Return the [x, y] coordinate for the center point of the cell that contains the specified text.  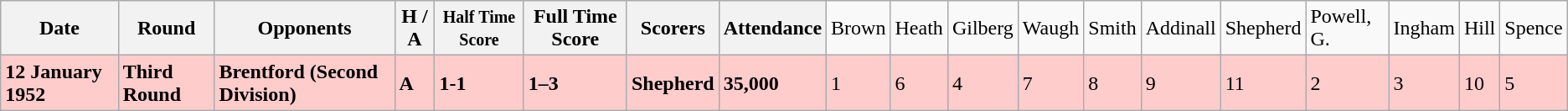
H / A [415, 29]
Waugh [1050, 29]
10 [1479, 82]
Attendance [772, 29]
1 [859, 82]
5 [1534, 82]
Third Round [166, 82]
35,000 [772, 82]
8 [1112, 82]
Brown [859, 29]
A [415, 82]
3 [1424, 82]
6 [919, 82]
4 [983, 82]
1–3 [575, 82]
Hill [1479, 29]
Scorers [673, 29]
Ingham [1424, 29]
Opponents [305, 29]
Date [59, 29]
Heath [919, 29]
Full Time Score [575, 29]
Smith [1112, 29]
11 [1263, 82]
Powell, G. [1347, 29]
Round [166, 29]
7 [1050, 82]
12 January 1952 [59, 82]
Gilberg [983, 29]
Brentford (Second Division) [305, 82]
Half Time Score [479, 29]
1-1 [479, 82]
9 [1181, 82]
Addinall [1181, 29]
2 [1347, 82]
Spence [1534, 29]
